Capture the cell that displays the provided text and extract its (x, y) central coordinate. 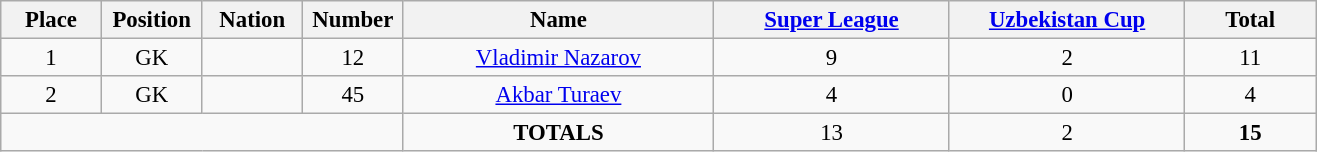
Position (152, 20)
Akbar Turaev (558, 95)
Vladimir Nazarov (558, 58)
Uzbekistan Cup (1067, 20)
12 (354, 58)
Number (354, 20)
Nation (252, 20)
TOTALS (558, 133)
13 (832, 133)
0 (1067, 95)
Super League (832, 20)
9 (832, 58)
45 (354, 95)
Place (52, 20)
Name (558, 20)
Total (1250, 20)
1 (52, 58)
15 (1250, 133)
11 (1250, 58)
